Return (x, y) of the center of cell containing provided text 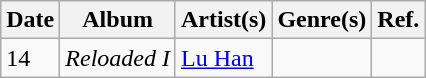
14 (30, 58)
Date (30, 20)
Reloaded I (118, 58)
Album (118, 20)
Lu Han (223, 58)
Ref. (398, 20)
Genre(s) (322, 20)
Artist(s) (223, 20)
